Return the [x, y] coordinate for the center point of the cell that contains the specified text.  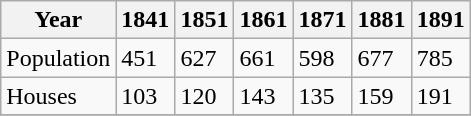
Population [58, 58]
1851 [204, 20]
1891 [440, 20]
159 [382, 96]
785 [440, 58]
451 [146, 58]
677 [382, 58]
1881 [382, 20]
1841 [146, 20]
1871 [322, 20]
143 [264, 96]
1861 [264, 20]
120 [204, 96]
661 [264, 58]
Houses [58, 96]
627 [204, 58]
598 [322, 58]
191 [440, 96]
Year [58, 20]
103 [146, 96]
135 [322, 96]
